Capture the cell that displays the provided text and extract its [X, Y] central coordinate. 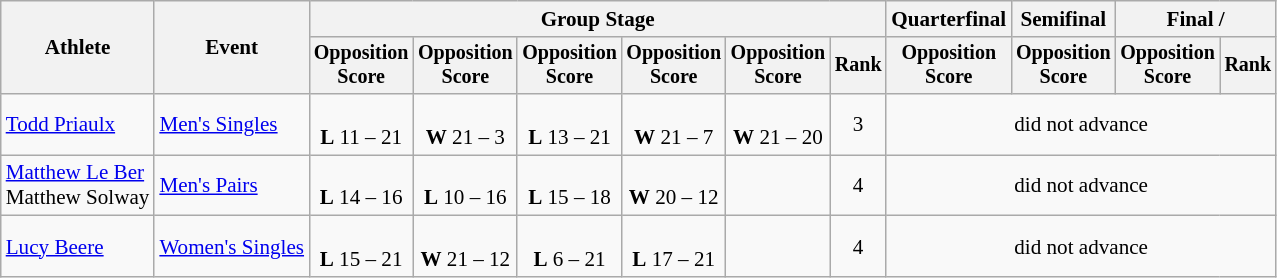
Final / [1195, 18]
L 13 – 21 [569, 124]
Todd Priaulx [78, 124]
Matthew Le BerMatthew Solway [78, 186]
Athlete [78, 48]
Group Stage [598, 18]
Men's Singles [232, 124]
L 11 – 21 [361, 124]
W 20 – 12 [674, 186]
L 6 – 21 [569, 246]
L 15 – 21 [361, 246]
Quarterfinal [948, 18]
W 21 – 7 [674, 124]
L 10 – 16 [465, 186]
L 17 – 21 [674, 246]
3 [858, 124]
W 21 – 12 [465, 246]
W 21 – 3 [465, 124]
W 21 – 20 [778, 124]
L 14 – 16 [361, 186]
Event [232, 48]
Women's Singles [232, 246]
Semifinal [1063, 18]
Men's Pairs [232, 186]
Lucy Beere [78, 246]
L 15 – 18 [569, 186]
